Extract the [x, y] coordinate from the center of the cell holding the provided text.  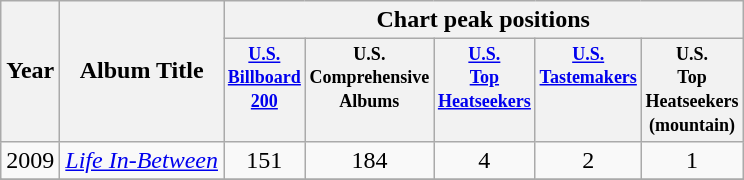
U.S.Billboard 200 [265, 90]
U.S.Top Heatseekers (mountain) [692, 90]
Album Title [142, 71]
U.S.Comprehensive Albums [369, 90]
U.S.Top Heatseekers [485, 90]
2 [588, 160]
184 [369, 160]
4 [485, 160]
2009 [30, 160]
Life In-Between [142, 160]
Year [30, 71]
U.S.Tastemakers [588, 90]
1 [692, 160]
Chart peak positions [484, 20]
151 [265, 160]
